For the text-containing cell, return its midpoint in [x, y] coordinate format. 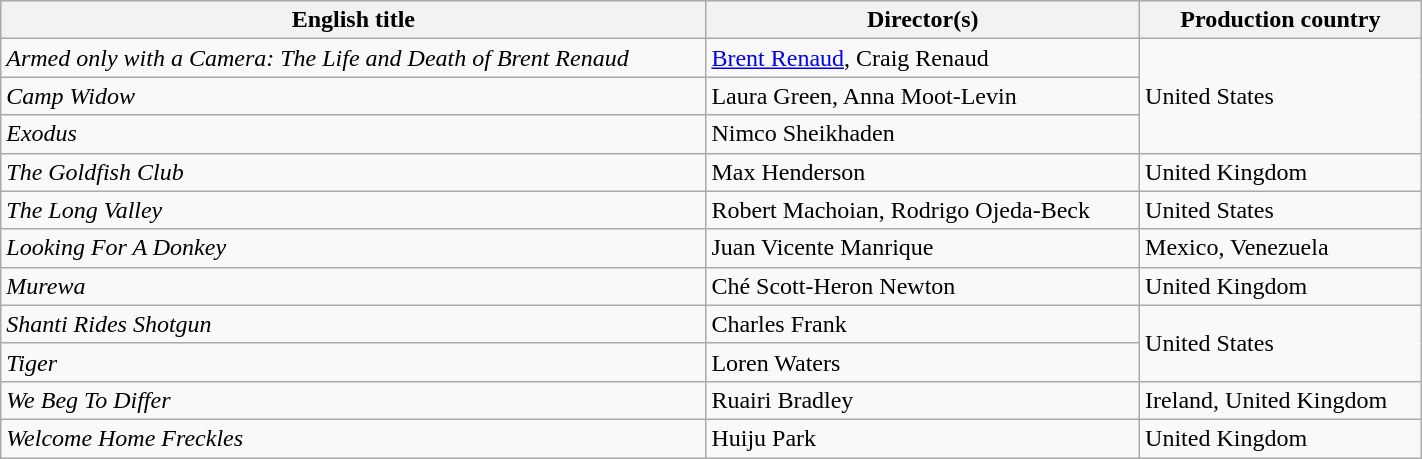
Welcome Home Freckles [354, 438]
Mexico, Venezuela [1281, 248]
Camp Widow [354, 96]
The Long Valley [354, 210]
Laura Green, Anna Moot-Levin [923, 96]
Huiju Park [923, 438]
English title [354, 20]
Production country [1281, 20]
Exodus [354, 134]
Director(s) [923, 20]
Murewa [354, 286]
Ché Scott-Heron Newton [923, 286]
Ireland, United Kingdom [1281, 400]
Loren Waters [923, 362]
Charles Frank [923, 324]
Robert Machoian, Rodrigo Ojeda-Beck [923, 210]
We Beg To Differ [354, 400]
Shanti Rides Shotgun [354, 324]
Juan Vicente Manrique [923, 248]
The Goldfish Club [354, 172]
Max Henderson [923, 172]
Armed only with a Camera: The Life and Death of Brent Renaud [354, 58]
Nimco Sheikhaden [923, 134]
Ruairi Bradley [923, 400]
Tiger [354, 362]
Brent Renaud, Craig Renaud [923, 58]
Looking For A Donkey [354, 248]
